Locate the cell with the specified text and output its (x, y) center coordinate. 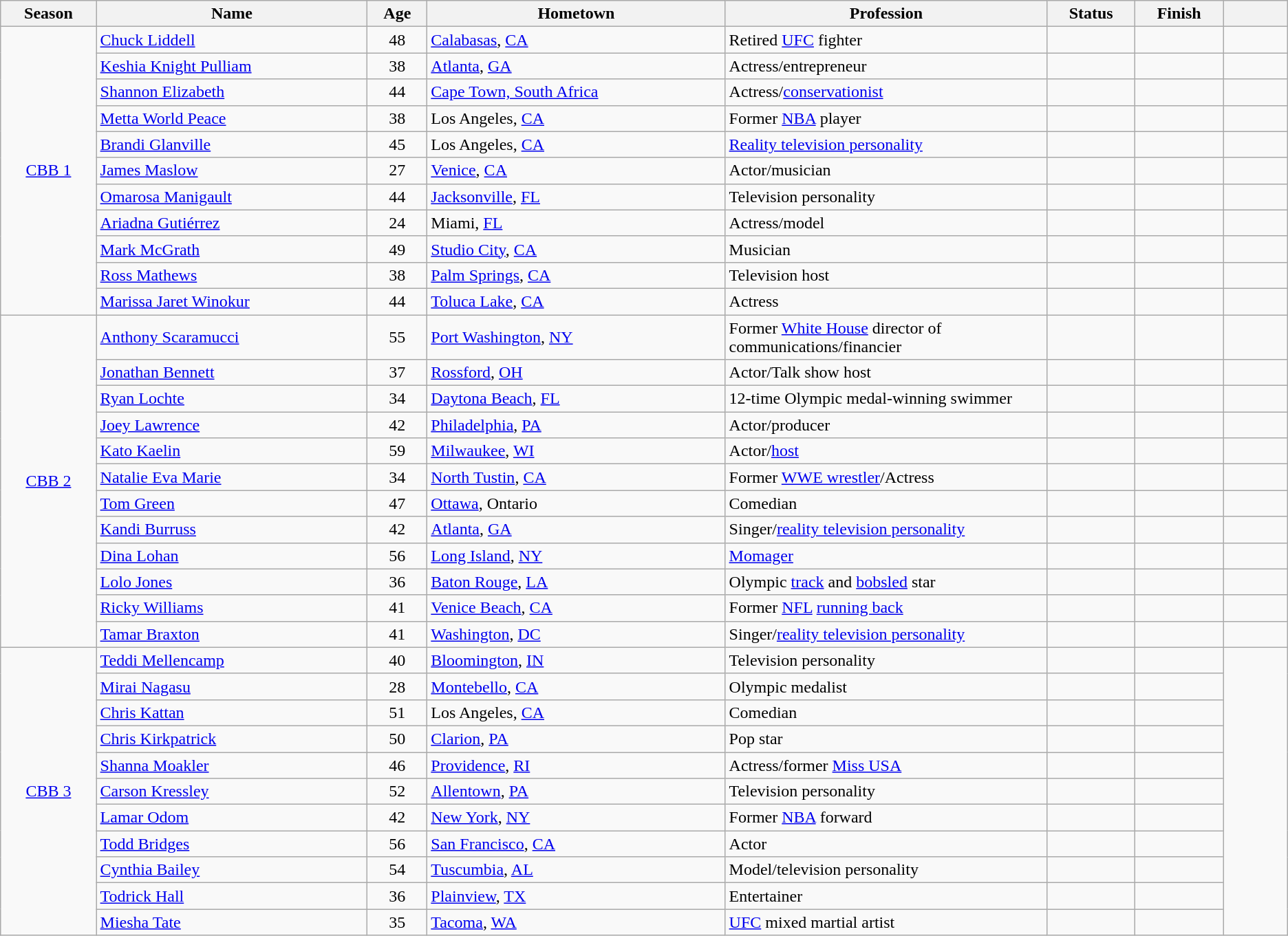
Actress/conservationist (886, 92)
North Tustin, CA (577, 477)
Former White House director of communications/financier (886, 337)
Ryan Lochte (232, 399)
Hometown (577, 14)
Bloomington, IN (577, 660)
Momager (886, 556)
Shannon Elizabeth (232, 92)
27 (398, 171)
Montebello, CA (577, 686)
Dina Lohan (232, 556)
James Maslow (232, 171)
Keshia Knight Pulliam (232, 66)
Jonathan Bennett (232, 373)
55 (398, 337)
Kato Kaelin (232, 451)
Daytona Beach, FL (577, 399)
24 (398, 223)
Pop star (886, 739)
Todd Bridges (232, 844)
Actor/producer (886, 425)
Lolo Jones (232, 582)
12-time Olympic medal-winning swimmer (886, 399)
50 (398, 739)
Miami, FL (577, 223)
Actress/entrepreneur (886, 66)
51 (398, 712)
Chris Kirkpatrick (232, 739)
Entertainer (886, 896)
Former NBA forward (886, 818)
Toluca Lake, CA (577, 301)
Ottawa, Ontario (577, 503)
Mirai Nagasu (232, 686)
Philadelphia, PA (577, 425)
Actress/model (886, 223)
Profession (886, 14)
Jacksonville, FL (577, 197)
Rossford, OH (577, 373)
Television host (886, 275)
Baton Rouge, LA (577, 582)
Brandi Glanville (232, 144)
Todrick Hall (232, 896)
Finish (1179, 14)
Former WWE wrestler/Actress (886, 477)
Tamar Braxton (232, 634)
Cynthia Bailey (232, 870)
Tom Green (232, 503)
Milwaukee, WI (577, 451)
Carson Kressley (232, 792)
Palm Springs, CA (577, 275)
Venice, CA (577, 171)
48 (398, 40)
Ariadna Gutiérrez (232, 223)
Venice Beach, CA (577, 608)
Chuck Liddell (232, 40)
Lamar Odom (232, 818)
Port Washington, NY (577, 337)
Actress/former Miss USA (886, 765)
Former NBA player (886, 118)
Olympic medalist (886, 686)
Anthony Scaramucci (232, 337)
Metta World Peace (232, 118)
Actor (886, 844)
28 (398, 686)
UFC mixed martial artist (886, 922)
Reality television personality (886, 144)
Mark McGrath (232, 249)
Natalie Eva Marie (232, 477)
Ricky Williams (232, 608)
Clarion, PA (577, 739)
46 (398, 765)
54 (398, 870)
Name (232, 14)
40 (398, 660)
Actor/Talk show host (886, 373)
Age (398, 14)
45 (398, 144)
Calabasas, CA (577, 40)
Allentown, PA (577, 792)
Model/television personality (886, 870)
CBB 3 (48, 791)
Tacoma, WA (577, 922)
Long Island, NY (577, 556)
Plainview, TX (577, 896)
Ross Mathews (232, 275)
Season (48, 14)
59 (398, 451)
Miesha Tate (232, 922)
Omarosa Manigault (232, 197)
49 (398, 249)
Joey Lawrence (232, 425)
Kandi Burruss (232, 530)
Tuscumbia, AL (577, 870)
New York, NY (577, 818)
Actor/host (886, 451)
Washington, DC (577, 634)
Chris Kattan (232, 712)
Cape Town, South Africa (577, 92)
47 (398, 503)
Teddi Mellencamp (232, 660)
Olympic track and bobsled star (886, 582)
Actor/musician (886, 171)
Actress (886, 301)
Marissa Jaret Winokur (232, 301)
Providence, RI (577, 765)
Shanna Moakler (232, 765)
35 (398, 922)
San Francisco, CA (577, 844)
CBB 1 (48, 171)
Retired UFC fighter (886, 40)
CBB 2 (48, 481)
Musician (886, 249)
37 (398, 373)
Studio City, CA (577, 249)
Former NFL running back (886, 608)
Status (1091, 14)
52 (398, 792)
